Capture the cell that displays the provided text and extract its [X, Y] central coordinate. 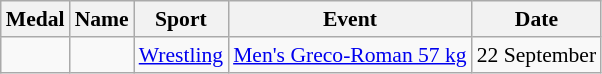
Name [102, 19]
Event [350, 19]
Sport [181, 19]
Medal [36, 19]
Men's Greco-Roman 57 kg [350, 55]
Wrestling [181, 55]
22 September [536, 55]
Date [536, 19]
